Pinpoint the cell where the given text exists, returning its [x, y] midpoint coordinate. 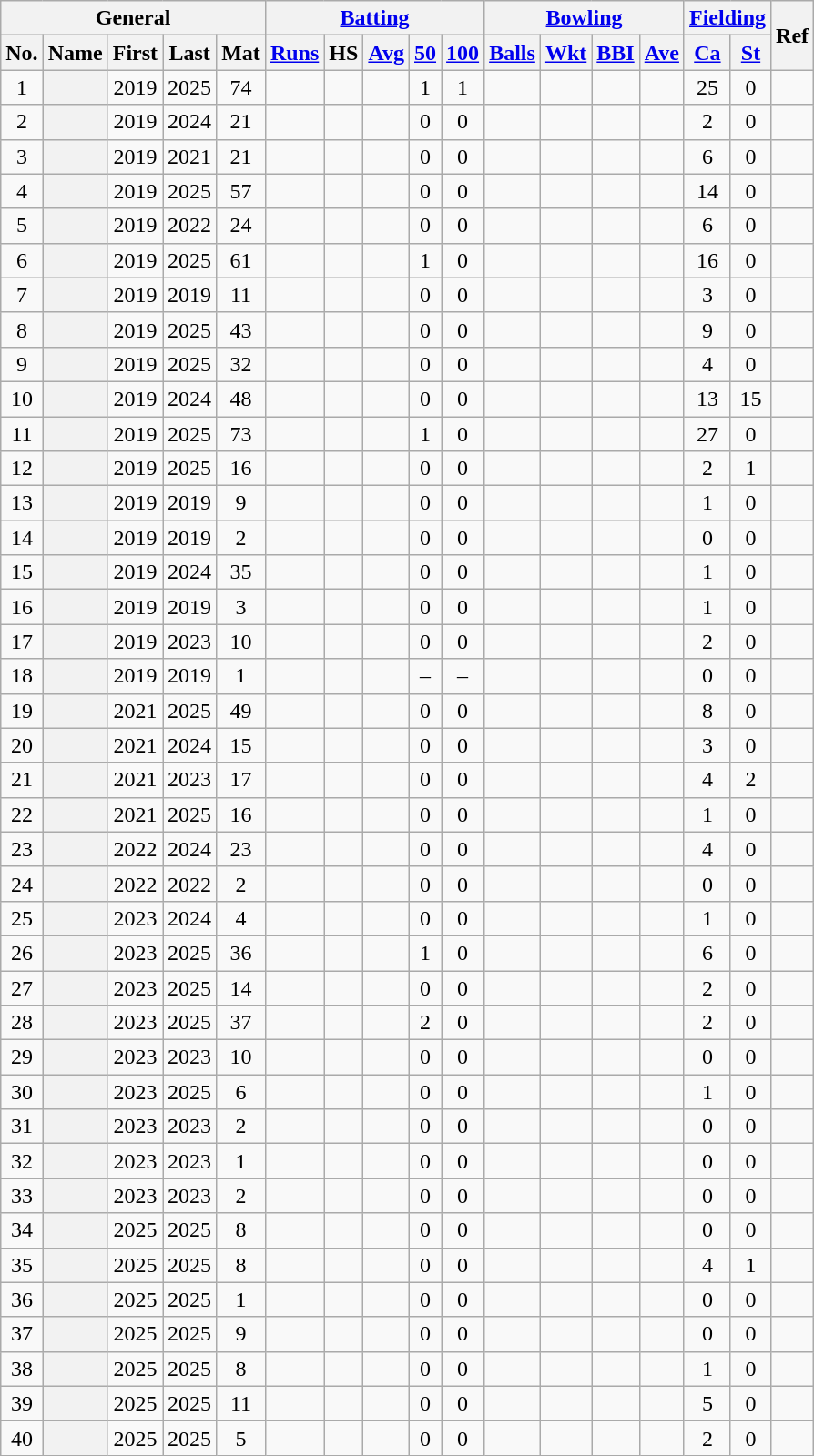
HS [344, 53]
General [133, 18]
Fielding [727, 18]
43 [241, 329]
26 [22, 953]
Mat [241, 53]
61 [241, 260]
49 [241, 711]
48 [241, 399]
74 [241, 87]
38 [22, 1369]
Name [75, 53]
Ca [707, 53]
12 [22, 469]
34 [22, 1230]
Wkt [565, 53]
Batting [374, 18]
73 [241, 434]
Balls [513, 53]
Avg [386, 53]
31 [22, 1127]
100 [463, 53]
St [750, 53]
First [135, 53]
28 [22, 1023]
50 [424, 53]
30 [22, 1092]
Last [189, 53]
Ave [661, 53]
BBI [616, 53]
20 [22, 745]
19 [22, 711]
29 [22, 1057]
Ref [792, 35]
33 [22, 1196]
57 [241, 191]
18 [22, 676]
22 [22, 814]
39 [22, 1403]
7 [22, 295]
Bowling [585, 18]
Runs [294, 53]
No. [22, 53]
40 [22, 1438]
